Locate the cell with the specified text and output its [X, Y] center coordinate. 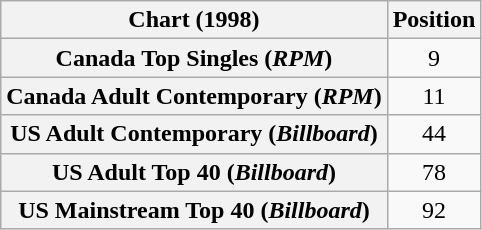
US Adult Top 40 (Billboard) [194, 172]
11 [434, 96]
Chart (1998) [194, 20]
Canada Adult Contemporary (RPM) [194, 96]
44 [434, 134]
US Mainstream Top 40 (Billboard) [194, 210]
Position [434, 20]
78 [434, 172]
Canada Top Singles (RPM) [194, 58]
9 [434, 58]
92 [434, 210]
US Adult Contemporary (Billboard) [194, 134]
